Locate the cell with the specified text and output its [X, Y] center coordinate. 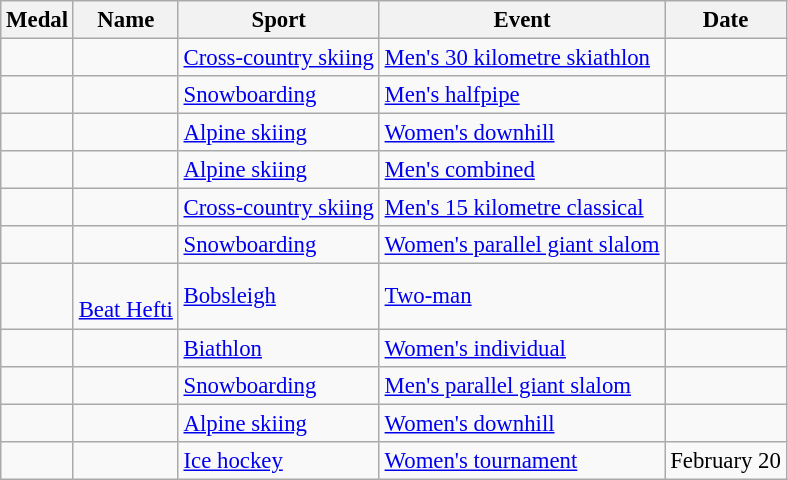
Men's 15 kilometre classical [522, 208]
Sport [278, 20]
Beat Hefti [126, 296]
Men's combined [522, 170]
Men's parallel giant slalom [522, 385]
February 20 [726, 460]
Biathlon [278, 348]
Men's 30 kilometre skiathlon [522, 58]
Women's parallel giant slalom [522, 245]
Medal [38, 20]
Men's halfpipe [522, 95]
Bobsleigh [278, 296]
Event [522, 20]
Two-man [522, 296]
Date [726, 20]
Ice hockey [278, 460]
Name [126, 20]
Women's individual [522, 348]
Women's tournament [522, 460]
